Capture the cell that displays the provided text and extract its (x, y) central coordinate. 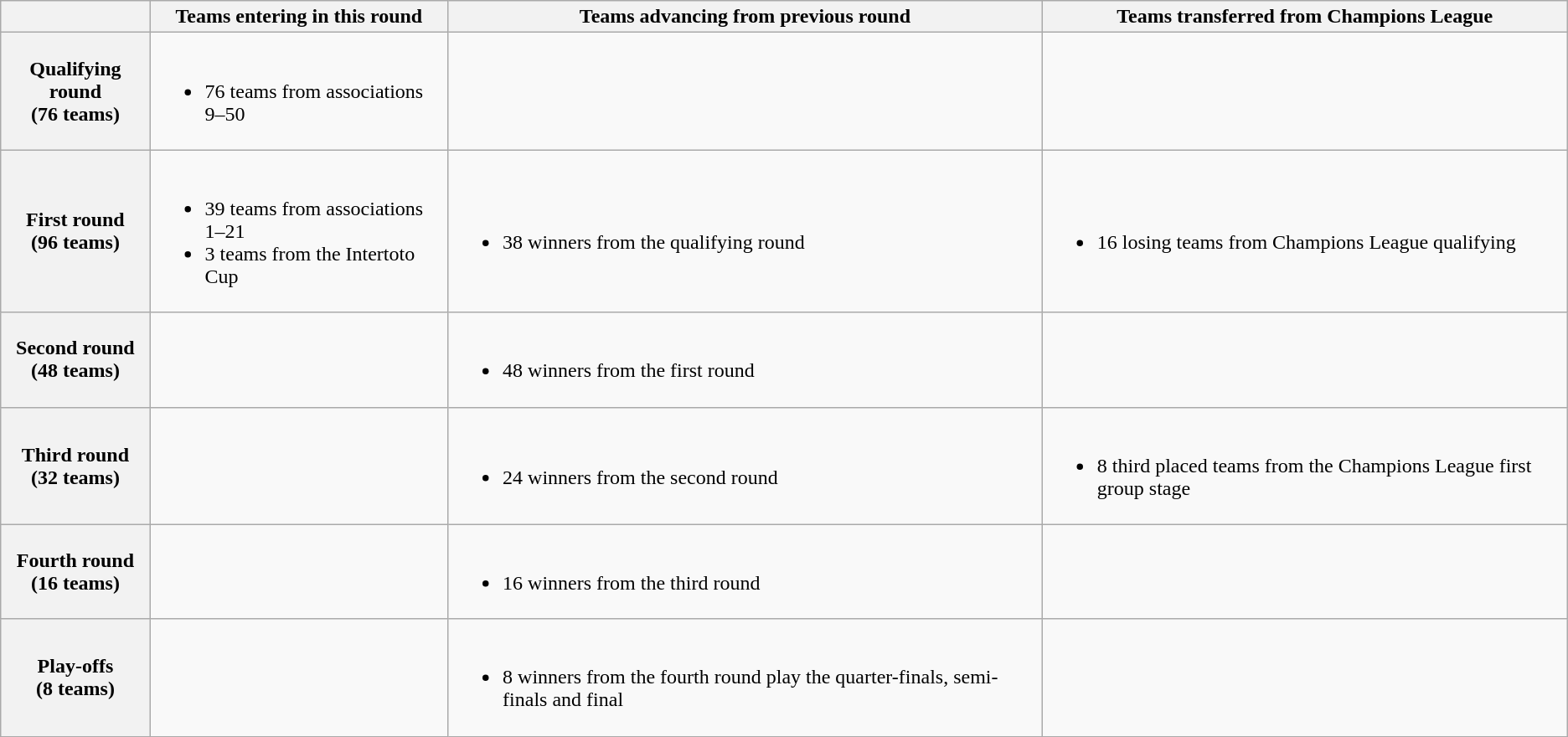
76 teams from associations 9–50 (299, 91)
Teams advancing from previous round (745, 17)
Fourth round (16 teams) (75, 571)
8 third placed teams from the Champions League first group stage (1305, 466)
Teams transferred from Champions League (1305, 17)
16 losing teams from Champions League qualifying (1305, 231)
Second round (48 teams) (75, 360)
Qualifying round (76 teams) (75, 91)
39 teams from associations 1–213 teams from the Intertoto Cup (299, 231)
Third round (32 teams) (75, 466)
38 winners from the qualifying round (745, 231)
Teams entering in this round (299, 17)
24 winners from the second round (745, 466)
8 winners from the fourth round play the quarter-finals, semi-finals and final (745, 678)
First round (96 teams) (75, 231)
16 winners from the third round (745, 571)
48 winners from the first round (745, 360)
Play-offs (8 teams) (75, 678)
